Provide the (X, Y) coordinate of the cell's center where the given text is located.  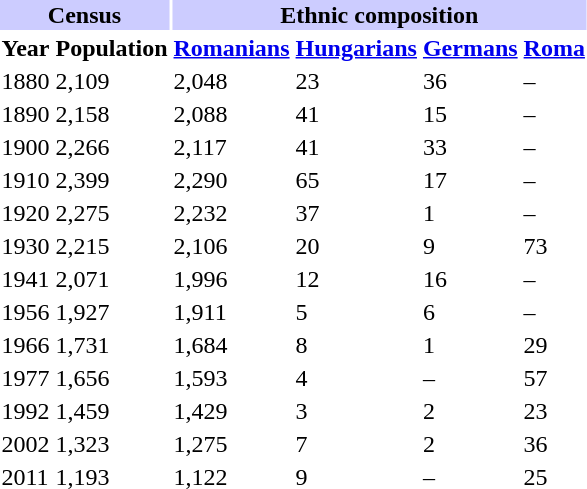
1941 (26, 279)
2,158 (112, 114)
29 (554, 345)
2,399 (112, 180)
1920 (26, 213)
Hungarians (356, 48)
Germans (470, 48)
1,323 (112, 444)
2,275 (112, 213)
2,266 (112, 147)
2,048 (232, 81)
Romanians (232, 48)
9 (470, 246)
65 (356, 180)
2,088 (232, 114)
Ethnic composition (379, 15)
15 (470, 114)
37 (356, 213)
1,656 (112, 378)
Population (112, 48)
1880 (26, 81)
1930 (26, 246)
12 (356, 279)
6 (470, 312)
73 (554, 246)
1,429 (232, 411)
2,232 (232, 213)
2,109 (112, 81)
2,106 (232, 246)
20 (356, 246)
8 (356, 345)
1,911 (232, 312)
5 (356, 312)
1992 (26, 411)
2,117 (232, 147)
Census (84, 15)
1890 (26, 114)
2,290 (232, 180)
1,927 (112, 312)
1910 (26, 180)
1,731 (112, 345)
1,996 (232, 279)
1,275 (232, 444)
1,684 (232, 345)
1956 (26, 312)
17 (470, 180)
2,071 (112, 279)
2002 (26, 444)
Roma (554, 48)
1966 (26, 345)
33 (470, 147)
16 (470, 279)
1900 (26, 147)
1,593 (232, 378)
3 (356, 411)
4 (356, 378)
2,215 (112, 246)
1977 (26, 378)
7 (356, 444)
1,459 (112, 411)
Year (26, 48)
57 (554, 378)
